Locate the cell with the specified text and output its [X, Y] center coordinate. 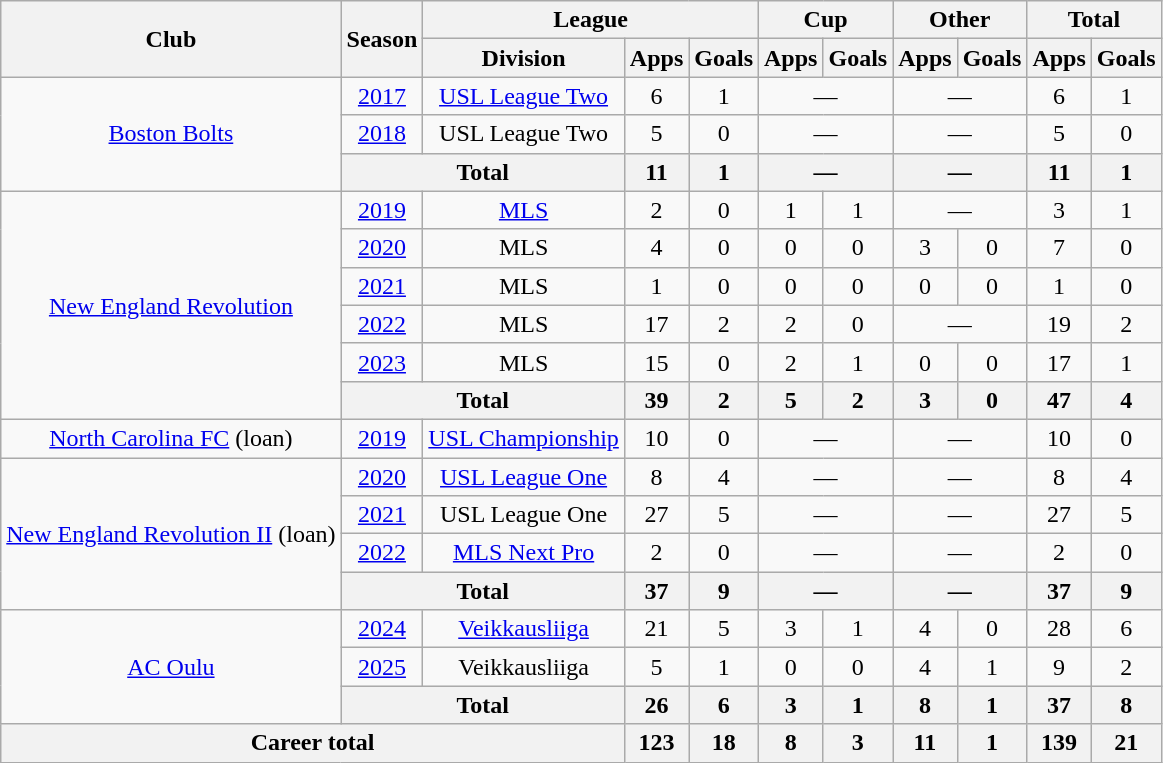
Cup [826, 20]
2023 [382, 362]
2024 [382, 629]
MLS Next Pro [524, 553]
AC Oulu [171, 667]
7 [1059, 248]
Boston Bolts [171, 134]
139 [1059, 743]
Career total [313, 743]
League [591, 20]
19 [1059, 324]
New England Revolution II (loan) [171, 534]
New England Revolution [171, 305]
47 [1059, 400]
2025 [382, 667]
26 [656, 705]
123 [656, 743]
2017 [382, 96]
Division [524, 58]
28 [1059, 629]
Other [960, 20]
15 [656, 362]
2018 [382, 134]
39 [656, 400]
Club [171, 39]
USL Championship [524, 438]
North Carolina FC (loan) [171, 438]
Season [382, 39]
18 [724, 743]
